Return the [x, y] coordinate for the center point of the cell that contains the specified text.  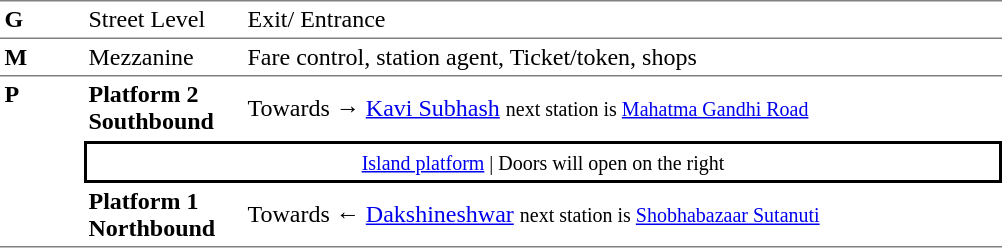
Towards ← Dakshineshwar next station is Shobhabazaar Sutanuti [622, 215]
Platform 1Northbound [164, 215]
Platform 2Southbound [164, 108]
Fare control, station agent, Ticket/token, shops [622, 58]
Exit/ Entrance [622, 20]
P [42, 162]
Island platform | Doors will open on the right [543, 162]
Street Level [164, 20]
G [42, 20]
M [42, 58]
Towards → Kavi Subhash next station is Mahatma Gandhi Road [622, 108]
Mezzanine [164, 58]
